Return [x, y] of the center of cell containing provided text 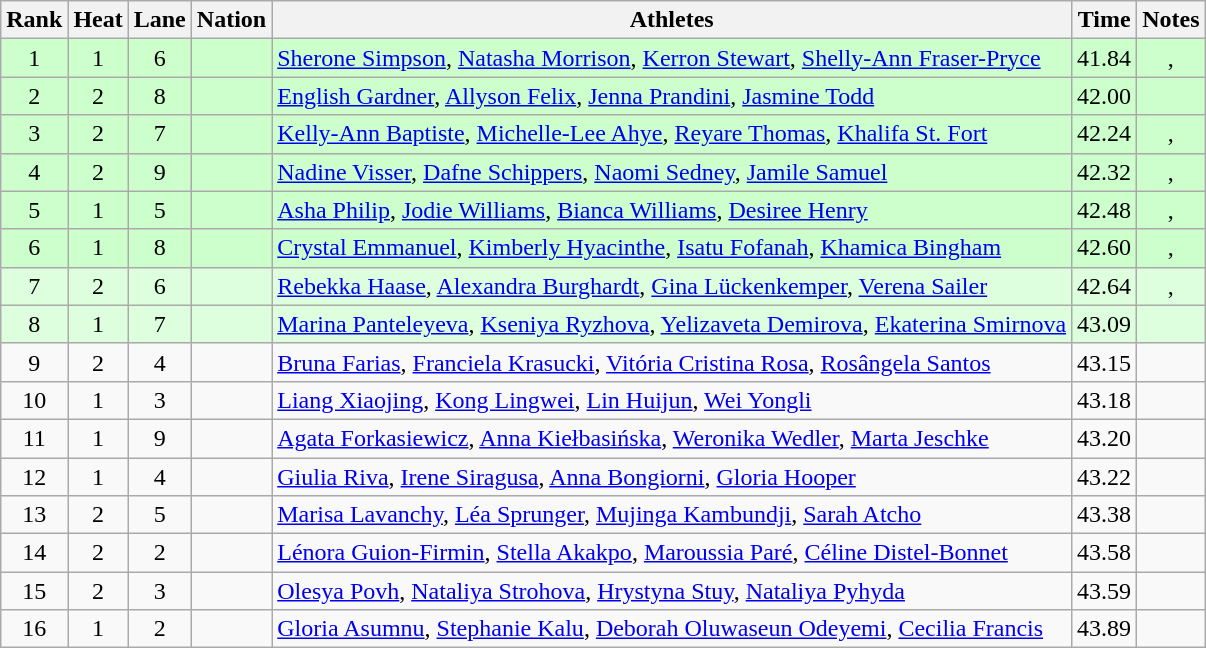
42.48 [1104, 210]
43.20 [1104, 438]
42.64 [1104, 286]
Time [1104, 20]
Bruna Farias, Franciela Krasucki, Vitória Cristina Rosa, Rosângela Santos [672, 362]
42.60 [1104, 248]
15 [34, 591]
Kelly-Ann Baptiste, Michelle-Lee Ahye, Reyare Thomas, Khalifa St. Fort [672, 134]
Rank [34, 20]
13 [34, 515]
43.09 [1104, 324]
Marina Panteleyeva, Kseniya Ryzhova, Yelizaveta Demirova, Ekaterina Smirnova [672, 324]
Giulia Riva, Irene Siragusa, Anna Bongiorni, Gloria Hooper [672, 477]
Athletes [672, 20]
English Gardner, Allyson Felix, Jenna Prandini, Jasmine Todd [672, 96]
Notes [1171, 20]
Nation [231, 20]
43.38 [1104, 515]
Gloria Asumnu, Stephanie Kalu, Deborah Oluwaseun Odeyemi, Cecilia Francis [672, 629]
Agata Forkasiewicz, Anna Kiełbasińska, Weronika Wedler, Marta Jeschke [672, 438]
43.22 [1104, 477]
11 [34, 438]
14 [34, 553]
Heat [98, 20]
43.59 [1104, 591]
12 [34, 477]
42.24 [1104, 134]
Lane [160, 20]
Nadine Visser, Dafne Schippers, Naomi Sedney, Jamile Samuel [672, 172]
Sherone Simpson, Natasha Morrison, Kerron Stewart, Shelly-Ann Fraser-Pryce [672, 58]
16 [34, 629]
Rebekka Haase, Alexandra Burghardt, Gina Lückenkemper, Verena Sailer [672, 286]
43.89 [1104, 629]
41.84 [1104, 58]
43.58 [1104, 553]
Liang Xiaojing, Kong Lingwei, Lin Huijun, Wei Yongli [672, 400]
Lénora Guion-Firmin, Stella Akakpo, Maroussia Paré, Céline Distel-Bonnet [672, 553]
43.15 [1104, 362]
Olesya Povh, Nataliya Strohova, Hrystyna Stuy, Nataliya Pyhyda [672, 591]
Crystal Emmanuel, Kimberly Hyacinthe, Isatu Fofanah, Khamica Bingham [672, 248]
10 [34, 400]
42.00 [1104, 96]
Asha Philip, Jodie Williams, Bianca Williams, Desiree Henry [672, 210]
42.32 [1104, 172]
43.18 [1104, 400]
Marisa Lavanchy, Léa Sprunger, Mujinga Kambundji, Sarah Atcho [672, 515]
